From the cell containing the given text, extract its center point as (X, Y) coordinate. 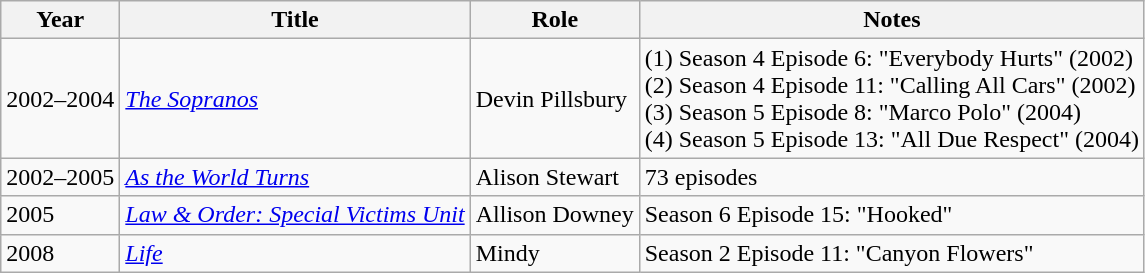
2005 (60, 215)
Mindy (554, 253)
Life (295, 253)
Allison Downey (554, 215)
Season 6 Episode 15: "Hooked" (892, 215)
Notes (892, 20)
Season 2 Episode 11: "Canyon Flowers" (892, 253)
73 episodes (892, 177)
2002–2005 (60, 177)
Law & Order: Special Victims Unit (295, 215)
Role (554, 20)
2002–2004 (60, 98)
2008 (60, 253)
As the World Turns (295, 177)
Alison Stewart (554, 177)
Year (60, 20)
The Sopranos (295, 98)
Devin Pillsbury (554, 98)
Title (295, 20)
